From the cell containing the given text, extract its center point as [X, Y] coordinate. 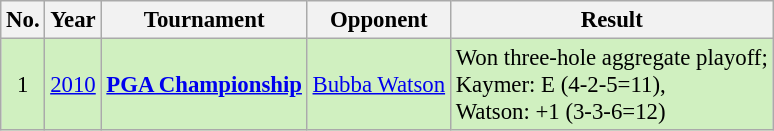
Won three-hole aggregate playoff;Kaymer: E (4-2-5=11),Watson: +1 (3-3-6=12) [612, 85]
PGA Championship [204, 85]
Result [612, 20]
Tournament [204, 20]
1 [23, 85]
Opponent [378, 20]
Year [73, 20]
No. [23, 20]
2010 [73, 85]
Bubba Watson [378, 85]
